Return [X, Y] of the center of cell containing provided text 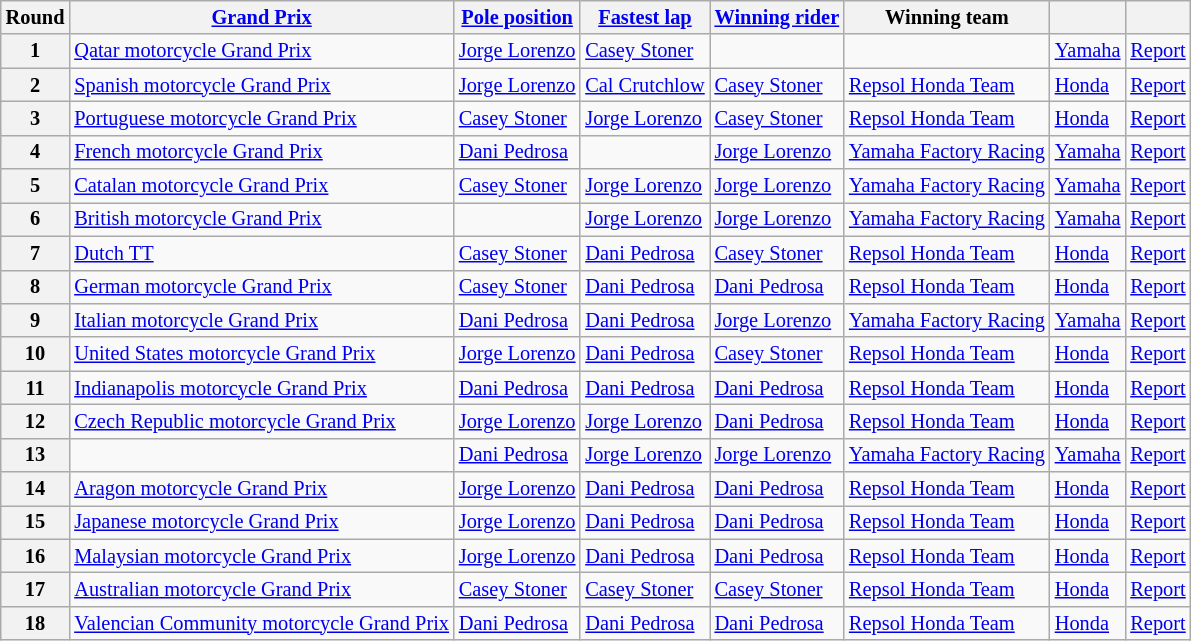
18 [36, 623]
German motorcycle Grand Prix [262, 287]
Malaysian motorcycle Grand Prix [262, 556]
11 [36, 388]
12 [36, 421]
4 [36, 152]
Japanese motorcycle Grand Prix [262, 522]
5 [36, 186]
6 [36, 219]
10 [36, 354]
Italian motorcycle Grand Prix [262, 320]
Pole position [517, 17]
Winning team [947, 17]
Fastest lap [644, 17]
Grand Prix [262, 17]
8 [36, 287]
Qatar motorcycle Grand Prix [262, 51]
Dutch TT [262, 253]
British motorcycle Grand Prix [262, 219]
15 [36, 522]
7 [36, 253]
Aragon motorcycle Grand Prix [262, 489]
2 [36, 85]
Czech Republic motorcycle Grand Prix [262, 421]
17 [36, 589]
13 [36, 455]
14 [36, 489]
Catalan motorcycle Grand Prix [262, 186]
1 [36, 51]
Portuguese motorcycle Grand Prix [262, 118]
Cal Crutchlow [644, 85]
Winning rider [777, 17]
Round [36, 17]
Spanish motorcycle Grand Prix [262, 85]
3 [36, 118]
9 [36, 320]
16 [36, 556]
Australian motorcycle Grand Prix [262, 589]
United States motorcycle Grand Prix [262, 354]
French motorcycle Grand Prix [262, 152]
Indianapolis motorcycle Grand Prix [262, 388]
Valencian Community motorcycle Grand Prix [262, 623]
